Return the (X, Y) coordinate for the center point of the cell that contains the specified text.  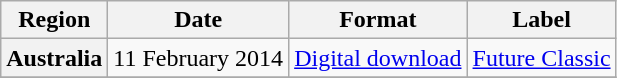
11 February 2014 (198, 58)
Australia (54, 58)
Region (54, 20)
Format (378, 20)
Future Classic (542, 58)
Date (198, 20)
Label (542, 20)
Digital download (378, 58)
